Pinpoint the cell where the given text exists, returning its [x, y] midpoint coordinate. 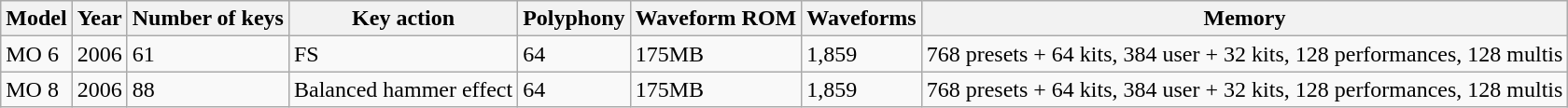
MO 8 [36, 89]
MO 6 [36, 54]
Polyphony [574, 19]
Number of keys [207, 19]
Waveform ROM [716, 19]
Waveforms [861, 19]
FS [403, 54]
Year [99, 19]
88 [207, 89]
Memory [1245, 19]
Balanced hammer effect [403, 89]
Model [36, 19]
Key action [403, 19]
61 [207, 54]
